Output the [x, y] coordinate of the center of the cell containing the given text.  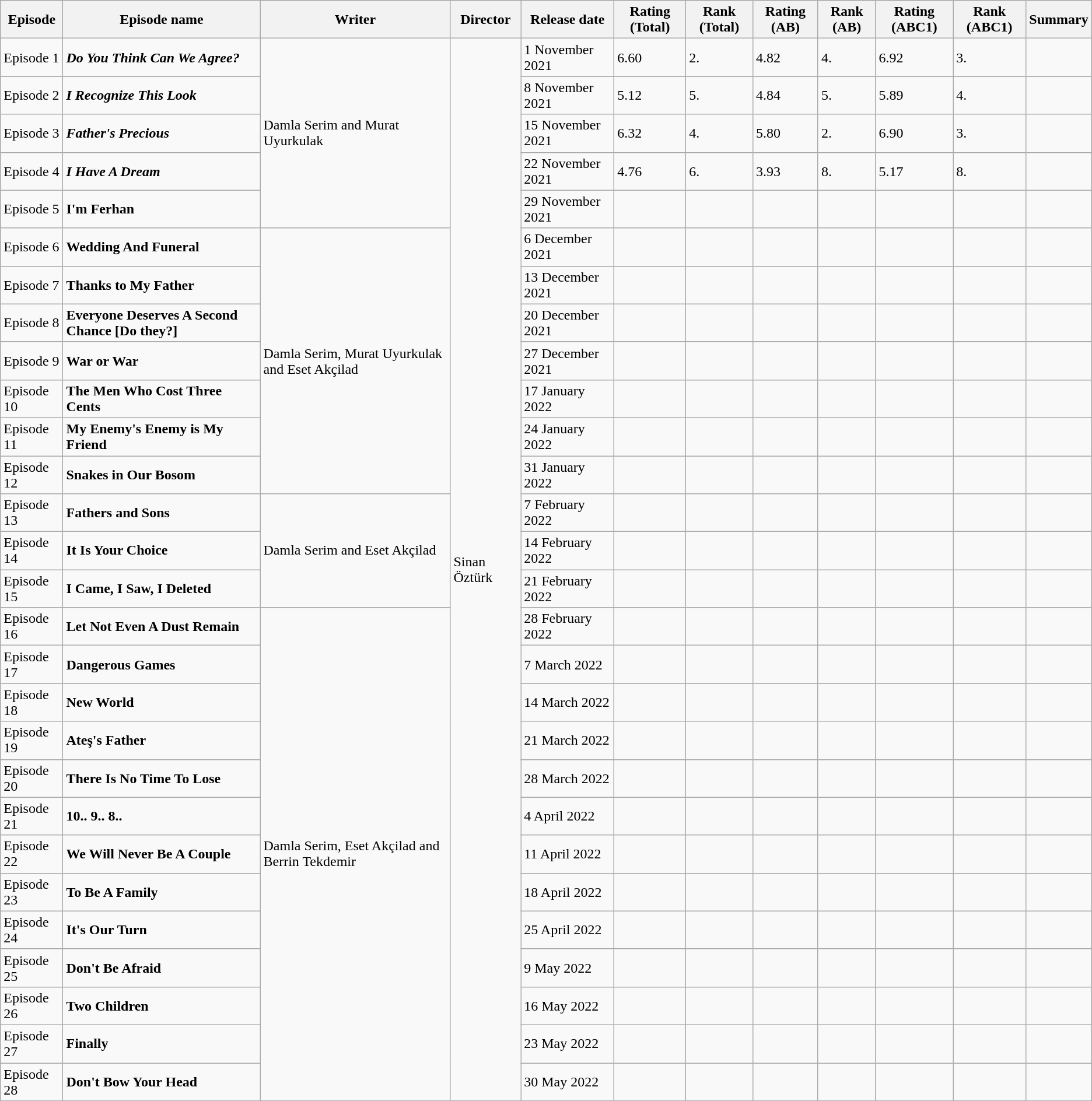
To Be A Family [162, 892]
24 January 2022 [568, 436]
There Is No Time To Lose [162, 778]
Episode [32, 20]
Episode 24 [32, 930]
25 April 2022 [568, 930]
Episode17 [32, 665]
Episode 7 [32, 285]
Episode 10 [32, 399]
30 May 2022 [568, 1081]
1 November 2021 [568, 57]
Episode 20 [32, 778]
17 January 2022 [568, 399]
31 January 2022 [568, 475]
War or War [162, 360]
Episode 12 [32, 475]
Rank (ABC1) [989, 20]
Summary [1059, 20]
Dangerous Games [162, 665]
4.84 [785, 96]
Do You Think Can We Agree? [162, 57]
Thanks to My Father [162, 285]
Episode 27 [32, 1044]
Episode 16 [32, 626]
Damla Serim and Eset Akçilad [355, 550]
Finally [162, 1044]
11 April 2022 [568, 854]
Rating (AB) [785, 20]
I Recognize This Look [162, 96]
Rating (Total) [650, 20]
6.90 [915, 133]
I Have A Dream [162, 171]
Release date [568, 20]
Wedding And Funeral [162, 247]
Everyone Deserves A Second Chance [Do they?] [162, 323]
Episode 22 [32, 854]
13 December 2021 [568, 285]
Episode 11 [32, 436]
Episode 1 [32, 57]
New World [162, 702]
28 February2022 [568, 626]
It's Our Turn [162, 930]
10.. 9.. 8.. [162, 816]
My Enemy's Enemy is My Friend [162, 436]
Episode 3 [32, 133]
15 November 2021 [568, 133]
Episode 6 [32, 247]
Two Children [162, 1005]
Episode name [162, 20]
Damla Serim, Eset Akçilad and Berrin Tekdemir [355, 854]
21 February 2022 [568, 589]
Episode 5 [32, 209]
Episode 13 [32, 513]
5.12 [650, 96]
21 March 2022 [568, 741]
14 February 2022 [568, 550]
Fathers and Sons [162, 513]
Snakes in Our Bosom [162, 475]
Damla Serim, Murat Uyurkulak and Eset Akçilad [355, 360]
Episode 8 [32, 323]
6 December 2021 [568, 247]
9 May 2022 [568, 968]
16 May 2022 [568, 1005]
22 November 2021 [568, 171]
6.92 [915, 57]
4.82 [785, 57]
14 March 2022 [568, 702]
Rank (AB) [847, 20]
6.32 [650, 133]
Episode 23 [32, 892]
5.80 [785, 133]
Rating (ABC1) [915, 20]
23 May 2022 [568, 1044]
Damla Serim and Murat Uyurkulak [355, 133]
Episode 25 [32, 968]
Episode 2 [32, 96]
Don't Bow Your Head [162, 1081]
7 February 2022 [568, 513]
Episode 15 [32, 589]
5.17 [915, 171]
4.76 [650, 171]
Episode 9 [32, 360]
Episode 28 [32, 1081]
7 March 2022 [568, 665]
29 November 2021 [568, 209]
Writer [355, 20]
6.60 [650, 57]
Director [485, 20]
5.89 [915, 96]
Episode 4 [32, 171]
8 November 2021 [568, 96]
Sinan Öztürk [485, 570]
Father's Precious [162, 133]
18 April 2022 [568, 892]
Episode 26 [32, 1005]
Ateş's Father [162, 741]
6. [720, 171]
It Is Your Choice [162, 550]
Episode 14 [32, 550]
We Will Never Be A Couple [162, 854]
4 April 2022 [568, 816]
Episode19 [32, 741]
I'm Ferhan [162, 209]
Episode 21 [32, 816]
Let Not Even A Dust Remain [162, 626]
Don't Be Afraid [162, 968]
Episode18 [32, 702]
The Men Who Cost Three Cents [162, 399]
28 March 2022 [568, 778]
27 December 2021 [568, 360]
20 December2021 [568, 323]
I Came, I Saw, I Deleted [162, 589]
3.93 [785, 171]
Rank (Total) [720, 20]
